Locate the cell with the specified text and output its [x, y] center coordinate. 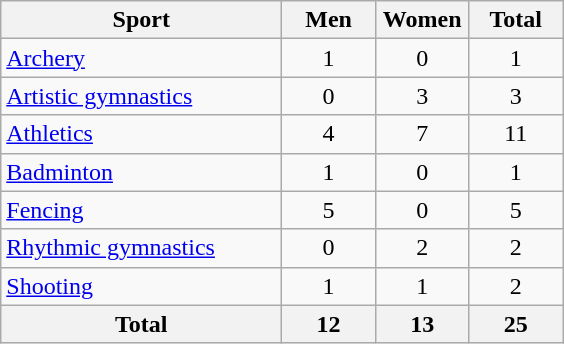
7 [422, 134]
Rhythmic gymnastics [142, 248]
Fencing [142, 210]
Artistic gymnastics [142, 96]
12 [329, 324]
11 [516, 134]
Athletics [142, 134]
Sport [142, 20]
Badminton [142, 172]
Archery [142, 58]
25 [516, 324]
Shooting [142, 286]
4 [329, 134]
Women [422, 20]
Men [329, 20]
13 [422, 324]
